Extract the (X, Y) coordinate from the center of the cell holding the provided text.  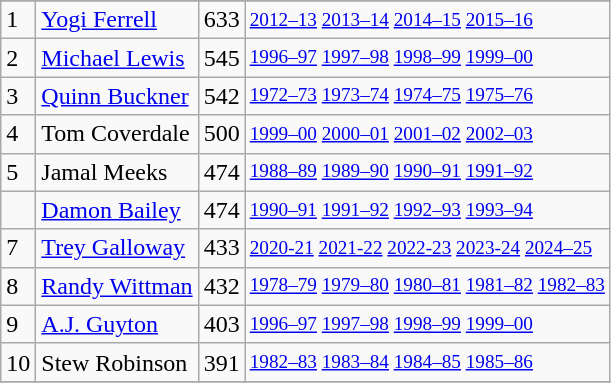
2 (18, 58)
Stew Robinson (117, 362)
3 (18, 96)
4 (18, 134)
Trey Galloway (117, 248)
5 (18, 172)
Quinn Buckner (117, 96)
1972–73 1973–74 1974–75 1975–76 (427, 96)
545 (222, 58)
A.J. Guyton (117, 324)
500 (222, 134)
Damon Bailey (117, 210)
1999–00 2000–01 2001–02 2002–03 (427, 134)
391 (222, 362)
432 (222, 286)
9 (18, 324)
1988–89 1989–90 1990–91 1991–92 (427, 172)
Michael Lewis (117, 58)
1978–79 1979–80 1980–81 1981–82 1982–83 (427, 286)
Tom Coverdale (117, 134)
542 (222, 96)
8 (18, 286)
1990–91 1991–92 1992–93 1993–94 (427, 210)
433 (222, 248)
10 (18, 362)
2012–13 2013–14 2014–15 2015–16 (427, 20)
403 (222, 324)
Yogi Ferrell (117, 20)
Jamal Meeks (117, 172)
2020-21 2021-22 2022-23 2023-24 2024–25 (427, 248)
1982–83 1983–84 1984–85 1985–86 (427, 362)
Randy Wittman (117, 286)
633 (222, 20)
7 (18, 248)
1 (18, 20)
